Output the [x, y] coordinate of the center of the cell containing the given text.  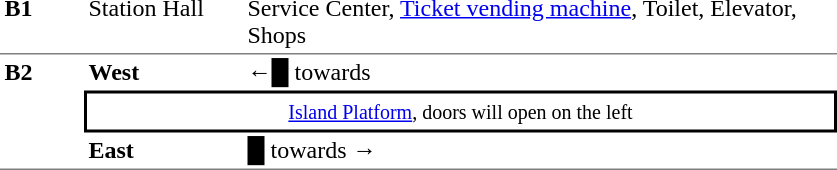
←█ towards [540, 72]
East [164, 151]
█ towards → [540, 151]
West [164, 72]
B2 [42, 112]
Island Platform, doors will open on the left [460, 111]
